Scan for the cell matching the given text and deliver its (X, Y) coordinate at center. 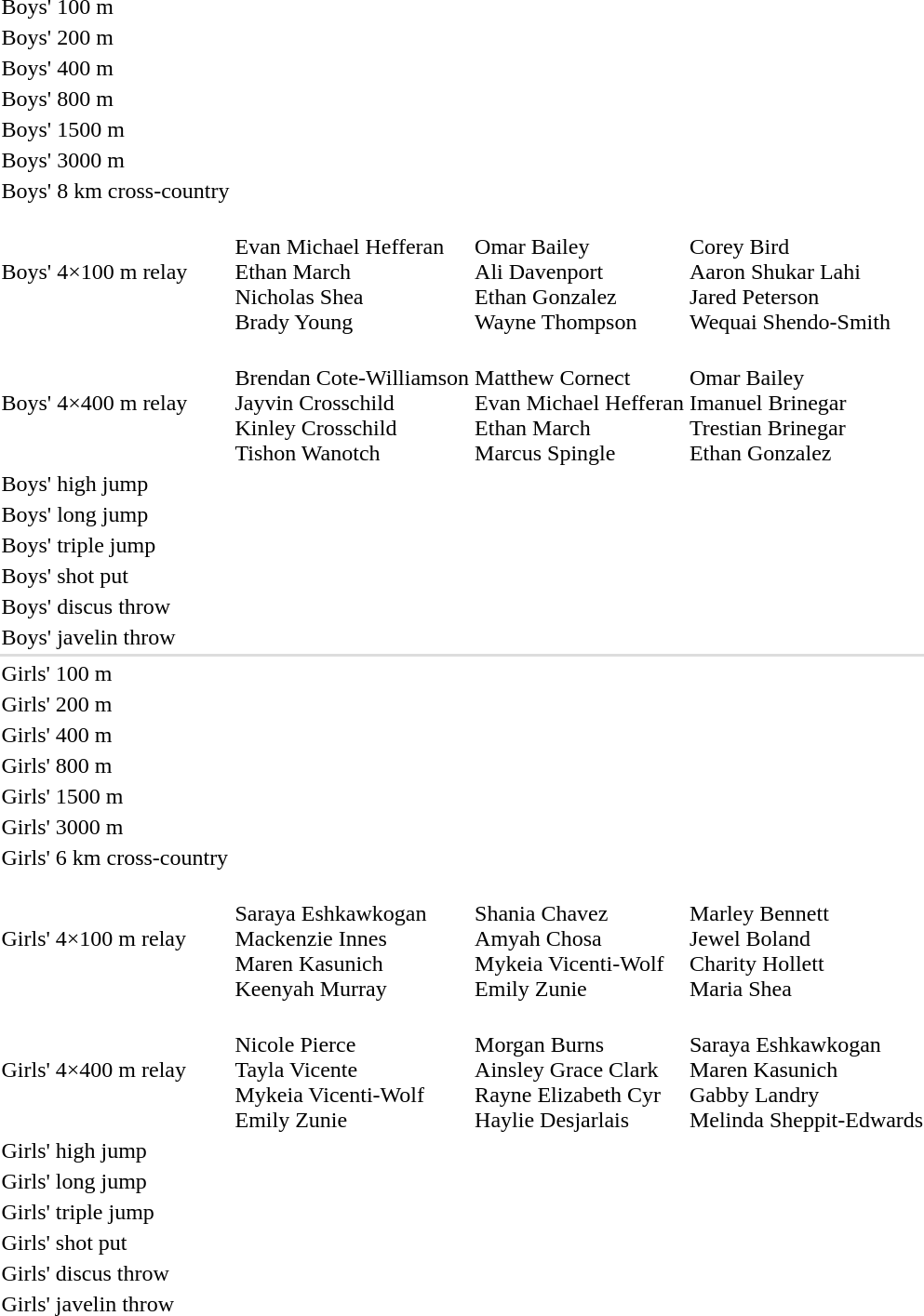
Girls' 1500 m (115, 796)
Boys' 200 m (115, 37)
Boys' triple jump (115, 545)
Girls' 400 m (115, 735)
Girls' 100 m (115, 673)
Girls' shot put (115, 1243)
Boys' 3000 m (115, 160)
Boys' 1500 m (115, 129)
Boys' shot put (115, 576)
Nicole PierceTayla VicenteMykeia Vicenti-WolfEmily Zunie (352, 1070)
Boys' high jump (115, 484)
Girls' long jump (115, 1181)
Corey BirdAaron Shukar LahiJared PetersonWequai Shendo-Smith (806, 272)
Marley BennettJewel BolandCharity HollettMaria Shea (806, 938)
Brendan Cote-WilliamsonJayvin CrosschildKinley CrosschildTishon Wanotch (352, 403)
Saraya EshkawkoganMackenzie InnesMaren KasunichKeenyah Murray (352, 938)
Boys' 4×100 m relay (115, 272)
Girls' discus throw (115, 1273)
Boys' long jump (115, 514)
Girls' 6 km cross-country (115, 857)
Girls' triple jump (115, 1212)
Boys' javelin throw (115, 637)
Girls' 4×100 m relay (115, 938)
Morgan BurnsAinsley Grace ClarkRayne Elizabeth CyrHaylie Desjarlais (580, 1070)
Boys' 4×400 m relay (115, 403)
Omar BaileyImanuel BrinegarTrestian BrinegarEthan Gonzalez (806, 403)
Girls' 800 m (115, 765)
Omar BaileyAli DavenportEthan GonzalezWayne Thompson (580, 272)
Girls' 3000 m (115, 827)
Shania ChavezAmyah ChosaMykeia Vicenti-WolfEmily Zunie (580, 938)
Boys' discus throw (115, 606)
Boys' 800 m (115, 99)
Boys' 8 km cross-country (115, 191)
Boys' 400 m (115, 68)
Matthew CornectEvan Michael HefferanEthan MarchMarcus Spingle (580, 403)
Girls' 200 m (115, 704)
Saraya EshkawkoganMaren KasunichGabby LandryMelinda Sheppit-Edwards (806, 1070)
Girls' 4×400 m relay (115, 1070)
Evan Michael HefferanEthan MarchNicholas SheaBrady Young (352, 272)
Girls' high jump (115, 1150)
